Detect which cell encompasses the target text, then output its [X, Y] center coordinate. 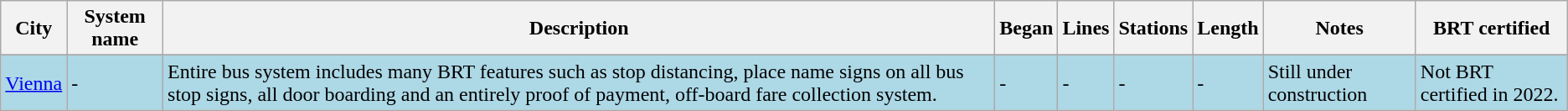
City [34, 29]
Still under construction [1339, 82]
Not BRT certified in 2022. [1491, 82]
Vienna [34, 82]
Lines [1086, 29]
Notes [1339, 29]
BRT certified [1491, 29]
Stations [1153, 29]
System name [116, 29]
Began [1027, 29]
Length [1228, 29]
Description [580, 29]
